Scan for the cell matching the given text and deliver its (x, y) coordinate at center. 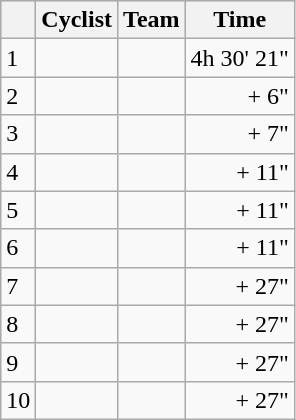
2 (18, 96)
3 (18, 134)
4h 30' 21" (240, 58)
+ 6" (240, 96)
9 (18, 362)
10 (18, 400)
6 (18, 248)
Cyclist (77, 20)
Team (152, 20)
Time (240, 20)
4 (18, 172)
+ 7" (240, 134)
1 (18, 58)
5 (18, 210)
8 (18, 324)
7 (18, 286)
